Provide the [x, y] coordinate of the cell's center where the given text is located.  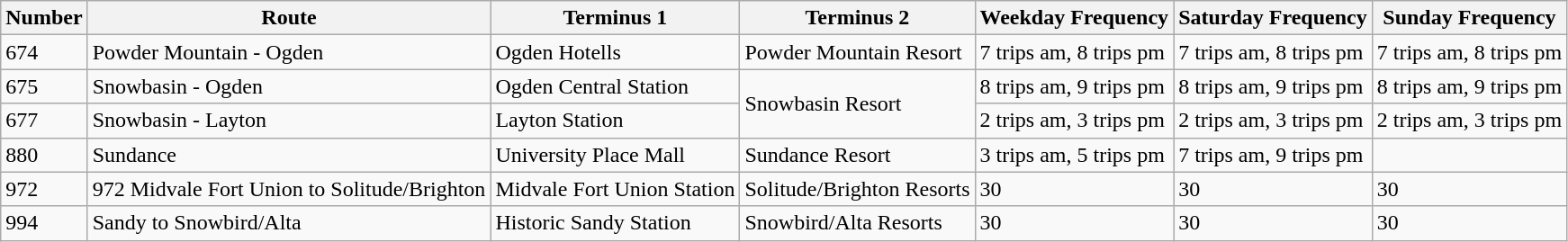
Solitude/Brighton Resorts [857, 189]
674 [44, 52]
Historic Sandy Station [616, 223]
Terminus 2 [857, 18]
677 [44, 121]
Sundance [289, 155]
880 [44, 155]
Snowbird/Alta Resorts [857, 223]
Snowbasin - Ogden [289, 86]
Route [289, 18]
Sundance Resort [857, 155]
972 Midvale Fort Union to Solitude/Brighton [289, 189]
972 [44, 189]
994 [44, 223]
Sunday Frequency [1469, 18]
Number [44, 18]
Ogden Central Station [616, 86]
7 trips am, 9 trips pm [1273, 155]
University Place Mall [616, 155]
Ogden Hotells [616, 52]
Powder Mountain Resort [857, 52]
Snowbasin - Layton [289, 121]
3 trips am, 5 trips pm [1075, 155]
Powder Mountain - Ogden [289, 52]
Saturday Frequency [1273, 18]
Sandy to Snowbird/Alta [289, 223]
Weekday Frequency [1075, 18]
Snowbasin Resort [857, 103]
Terminus 1 [616, 18]
Midvale Fort Union Station [616, 189]
Layton Station [616, 121]
675 [44, 86]
